Locate the cell with the specified text and output its [x, y] center coordinate. 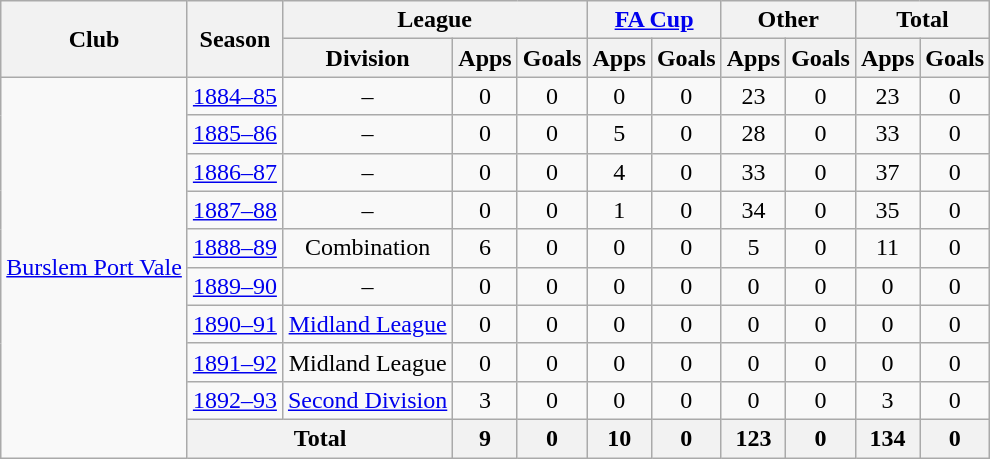
FA Cup [654, 20]
Club [94, 39]
Season [234, 39]
1887–88 [234, 210]
1891–92 [234, 362]
35 [887, 210]
1885–86 [234, 134]
1886–87 [234, 172]
Combination [367, 248]
1888–89 [234, 248]
1890–91 [234, 324]
Second Division [367, 400]
Division [367, 58]
6 [485, 248]
34 [753, 210]
11 [887, 248]
37 [887, 172]
League [434, 20]
1 [619, 210]
123 [753, 438]
28 [753, 134]
10 [619, 438]
4 [619, 172]
9 [485, 438]
1884–85 [234, 96]
Burslem Port Vale [94, 268]
1892–93 [234, 400]
Other [788, 20]
1889–90 [234, 286]
134 [887, 438]
